Determine the [x, y] coordinate at the center of the cell enclosing the given text.  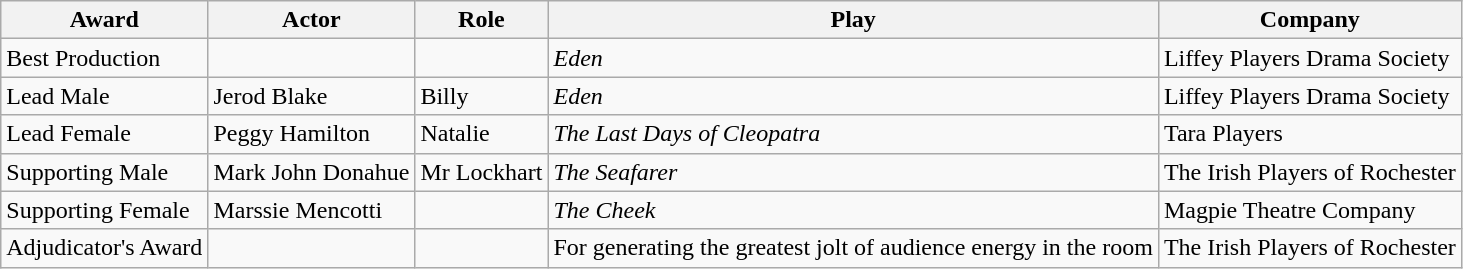
Company [1310, 20]
Lead Male [104, 96]
Tara Players [1310, 134]
Supporting Male [104, 172]
Lead Female [104, 134]
Jerod Blake [312, 96]
Supporting Female [104, 210]
The Seafarer [853, 172]
Award [104, 20]
Best Production [104, 58]
Actor [312, 20]
Mark John Donahue [312, 172]
Billy [482, 96]
The Cheek [853, 210]
Play [853, 20]
Mr Lockhart [482, 172]
Natalie [482, 134]
Magpie Theatre Company [1310, 210]
For generating the greatest jolt of audience energy in the room [853, 248]
Marssie Mencotti [312, 210]
Role [482, 20]
Peggy Hamilton [312, 134]
Adjudicator's Award [104, 248]
The Last Days of Cleopatra [853, 134]
